Provide the [x, y] coordinate of the cell's center where the given text is located.  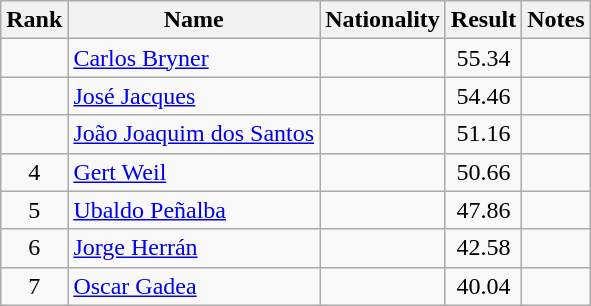
Nationality [383, 20]
Carlos Bryner [194, 58]
55.34 [483, 58]
Result [483, 20]
6 [34, 248]
47.86 [483, 210]
42.58 [483, 248]
Name [194, 20]
José Jacques [194, 96]
50.66 [483, 172]
5 [34, 210]
40.04 [483, 286]
Jorge Herrán [194, 248]
Ubaldo Peñalba [194, 210]
Notes [556, 20]
João Joaquim dos Santos [194, 134]
4 [34, 172]
Gert Weil [194, 172]
54.46 [483, 96]
7 [34, 286]
Rank [34, 20]
Oscar Gadea [194, 286]
51.16 [483, 134]
